For the text-containing cell, return its midpoint in [X, Y] coordinate format. 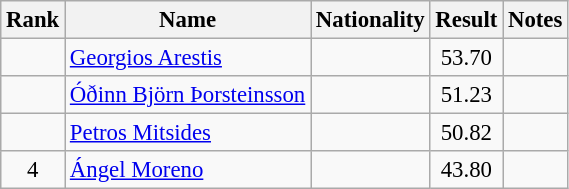
50.82 [466, 133]
43.80 [466, 170]
Georgios Arestis [188, 58]
Name [188, 20]
Result [466, 20]
Petros Mitsides [188, 133]
Nationality [370, 20]
4 [33, 170]
Óðinn Björn Þorsteinsson [188, 95]
51.23 [466, 95]
Ángel Moreno [188, 170]
53.70 [466, 58]
Notes [536, 20]
Rank [33, 20]
